Locate the cell with the specified text and output its [X, Y] center coordinate. 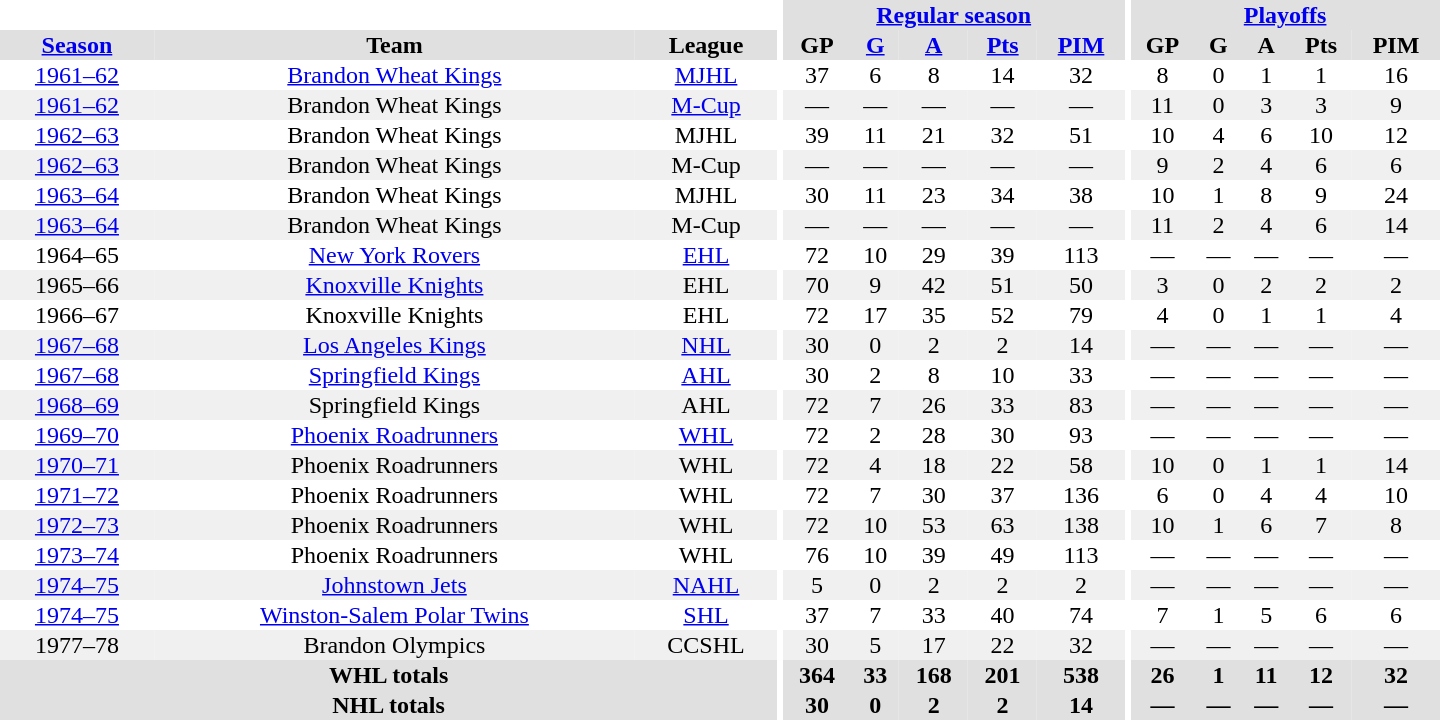
42 [934, 285]
Team [394, 45]
Season [77, 45]
Brandon Olympics [394, 645]
16 [1396, 75]
1968–69 [77, 405]
52 [1002, 315]
49 [1002, 555]
136 [1081, 495]
24 [1396, 195]
Regular season [954, 15]
Winston-Salem Polar Twins [394, 615]
WHL totals [388, 675]
58 [1081, 465]
40 [1002, 615]
1970–71 [77, 465]
1977–78 [77, 645]
364 [816, 675]
18 [934, 465]
38 [1081, 195]
1964–65 [77, 255]
35 [934, 315]
1969–70 [77, 435]
SHL [706, 615]
CCSHL [706, 645]
29 [934, 255]
Johnstown Jets [394, 585]
74 [1081, 615]
34 [1002, 195]
93 [1081, 435]
21 [934, 135]
1972–73 [77, 525]
63 [1002, 525]
23 [934, 195]
1965–66 [77, 285]
Los Angeles Kings [394, 345]
168 [934, 675]
League [706, 45]
50 [1081, 285]
Playoffs [1285, 15]
83 [1081, 405]
70 [816, 285]
28 [934, 435]
538 [1081, 675]
New York Rovers [394, 255]
NHL [706, 345]
76 [816, 555]
NAHL [706, 585]
138 [1081, 525]
79 [1081, 315]
1966–67 [77, 315]
1971–72 [77, 495]
NHL totals [388, 705]
1973–74 [77, 555]
53 [934, 525]
201 [1002, 675]
